Determine the [x, y] coordinate at the center of the cell enclosing the given text.  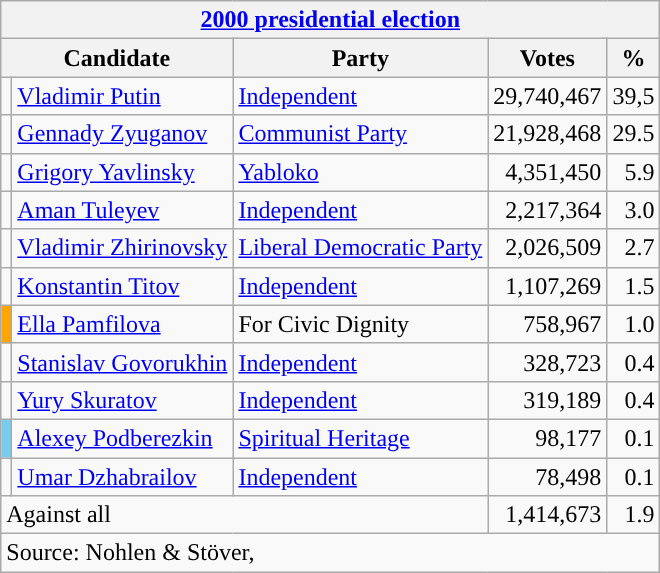
4,351,450 [548, 172]
29,740,467 [548, 96]
Stanislav Govorukhin [122, 362]
% [634, 58]
Votes [548, 58]
Spiritual Heritage [360, 438]
2,026,509 [548, 248]
Yury Skuratov [122, 400]
Communist Party [360, 134]
98,177 [548, 438]
Ella Pamfilova [122, 324]
2,217,364 [548, 210]
2.7 [634, 248]
21,928,468 [548, 134]
Against all [244, 515]
Liberal Democratic Party [360, 248]
Vladimir Zhirinovsky [122, 248]
1.0 [634, 324]
29.5 [634, 134]
Grigory Yavlinsky [122, 172]
1,414,673 [548, 515]
Alexey Podberezkin [122, 438]
328,723 [548, 362]
Umar Dzhabrailov [122, 477]
758,967 [548, 324]
Vladimir Putin [122, 96]
Source: Nohlen & Stöver, [330, 553]
39,5 [634, 96]
Yabloko [360, 172]
Candidate [117, 58]
5.9 [634, 172]
Party [360, 58]
Konstantin Titov [122, 286]
3.0 [634, 210]
1.5 [634, 286]
1,107,269 [548, 286]
2000 presidential election [330, 20]
Aman Tuleyev [122, 210]
1.9 [634, 515]
Gennady Zyuganov [122, 134]
78,498 [548, 477]
For Civic Dignity [360, 324]
319,189 [548, 400]
